Extract the [x, y] coordinate from the center of the cell holding the provided text.  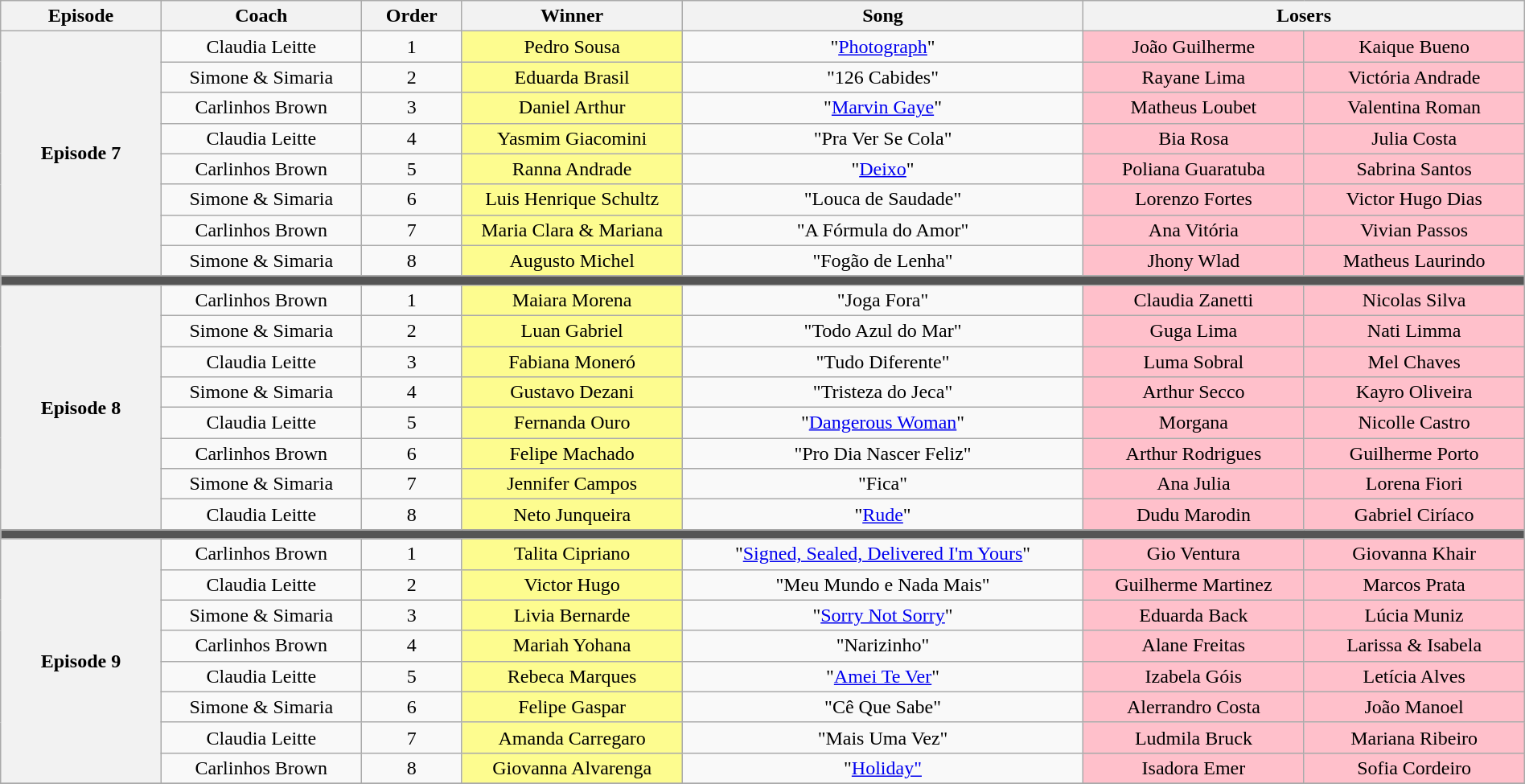
Maria Clara & Mariana [572, 230]
Isadora Emer [1194, 768]
Rebeca Marques [572, 676]
Losers [1304, 16]
Morgana [1194, 423]
"Sorry Not Sorry" [883, 615]
"Tudo Diferente" [883, 361]
Nati Limma [1414, 330]
"Louca de Saudade" [883, 199]
Rayane Lima [1194, 77]
João Manoel [1414, 707]
Alane Freitas [1194, 646]
"126 Cabides" [883, 77]
Winner [572, 16]
Luma Sobral [1194, 361]
Guga Lima [1194, 330]
Eduarda Brasil [572, 77]
Ana Julia [1194, 484]
Giovanna Khair [1414, 554]
Felipe Machado [572, 454]
Episode 9 [80, 661]
"Holiday" [883, 768]
Valentina Roman [1414, 108]
Luan Gabriel [572, 330]
Izabela Góis [1194, 676]
Guilherme Martinez [1194, 585]
Guilherme Porto [1414, 454]
Coach [261, 16]
Kaique Bueno [1414, 47]
Mariah Yohana [572, 646]
"Joga Fora" [883, 300]
Fernanda Ouro [572, 423]
Sabrina Santos [1414, 169]
Victória Andrade [1414, 77]
Daniel Arthur [572, 108]
Nicolle Castro [1414, 423]
Julia Costa [1414, 138]
Giovanna Alvarenga [572, 768]
Matheus Laurindo [1414, 261]
Ludmila Bruck [1194, 737]
Maiara Morena [572, 300]
Sofia Cordeiro [1414, 768]
Fabiana Moneró [572, 361]
Poliana Guaratuba [1194, 169]
Mel Chaves [1414, 361]
"Narizinho" [883, 646]
Yasmim Giacomini [572, 138]
"Tristeza do Jeca" [883, 392]
Kayro Oliveira [1414, 392]
Eduarda Back [1194, 615]
Nicolas Silva [1414, 300]
"Deixo" [883, 169]
"Todo Azul do Mar" [883, 330]
"Fogão de Lenha" [883, 261]
"Amei Te Ver" [883, 676]
Lúcia Muniz [1414, 615]
"Dangerous Woman" [883, 423]
Order [412, 16]
Gustavo Dezani [572, 392]
"Mais Uma Vez" [883, 737]
Gabriel Ciríaco [1414, 515]
Pedro Sousa [572, 47]
Larissa & Isabela [1414, 646]
Neto Junqueira [572, 515]
Victor Hugo Dias [1414, 199]
Jennifer Campos [572, 484]
Lorena Fiori [1414, 484]
"Meu Mundo e Nada Mais" [883, 585]
Arthur Secco [1194, 392]
Ranna Andrade [572, 169]
Claudia Zanetti [1194, 300]
Felipe Gaspar [572, 707]
Dudu Marodin [1194, 515]
Letícia Alves [1414, 676]
"Pro Dia Nascer Feliz" [883, 454]
Amanda Carregaro [572, 737]
Luis Henrique Schultz [572, 199]
Victor Hugo [572, 585]
Episode 7 [80, 154]
"Pra Ver Se Cola" [883, 138]
Talita Cipriano [572, 554]
"Cê Que Sabe" [883, 707]
"Photograph" [883, 47]
Mariana Ribeiro [1414, 737]
Alerrandro Costa [1194, 707]
Lorenzo Fortes [1194, 199]
Ana Vitória [1194, 230]
Arthur Rodrigues [1194, 454]
Episode [80, 16]
Bia Rosa [1194, 138]
"A Fórmula do Amor" [883, 230]
"Signed, Sealed, Delivered I'm Yours" [883, 554]
João Guilherme [1194, 47]
"Marvin Gaye" [883, 108]
Episode 8 [80, 407]
"Rude" [883, 515]
Matheus Loubet [1194, 108]
Gio Ventura [1194, 554]
Song [883, 16]
Livia Bernarde [572, 615]
Marcos Prata [1414, 585]
Vivian Passos [1414, 230]
"Fica" [883, 484]
Jhony Wlad [1194, 261]
Augusto Michel [572, 261]
